From the cell containing the given text, extract its center point as [X, Y] coordinate. 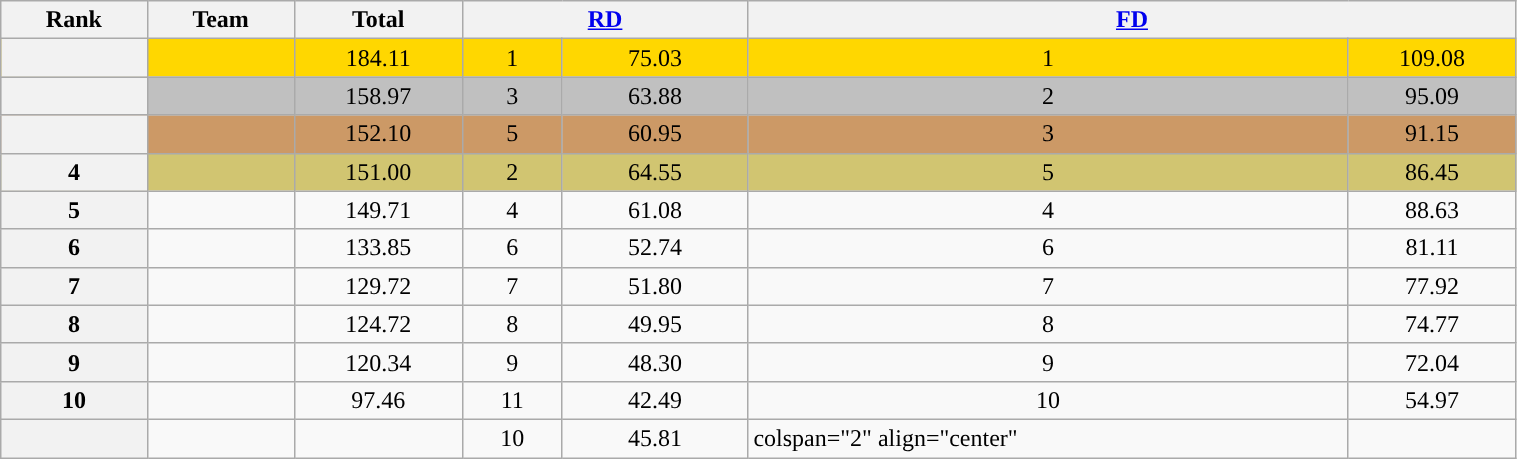
133.85 [378, 248]
158.97 [378, 96]
63.88 [655, 96]
74.77 [1432, 324]
64.55 [655, 172]
45.81 [655, 438]
151.00 [378, 172]
Team [220, 20]
109.08 [1432, 58]
FD [1132, 20]
88.63 [1432, 210]
60.95 [655, 134]
124.72 [378, 324]
11 [512, 400]
77.92 [1432, 286]
colspan="2" align="center" [1048, 438]
86.45 [1432, 172]
51.80 [655, 286]
81.11 [1432, 248]
149.71 [378, 210]
Rank [74, 20]
42.49 [655, 400]
120.34 [378, 362]
48.30 [655, 362]
52.74 [655, 248]
61.08 [655, 210]
129.72 [378, 286]
97.46 [378, 400]
49.95 [655, 324]
184.11 [378, 58]
152.10 [378, 134]
72.04 [1432, 362]
75.03 [655, 58]
91.15 [1432, 134]
54.97 [1432, 400]
Total [378, 20]
RD [605, 20]
95.09 [1432, 96]
